Search for the cell housing the specified text and yield its [X, Y] center coordinate. 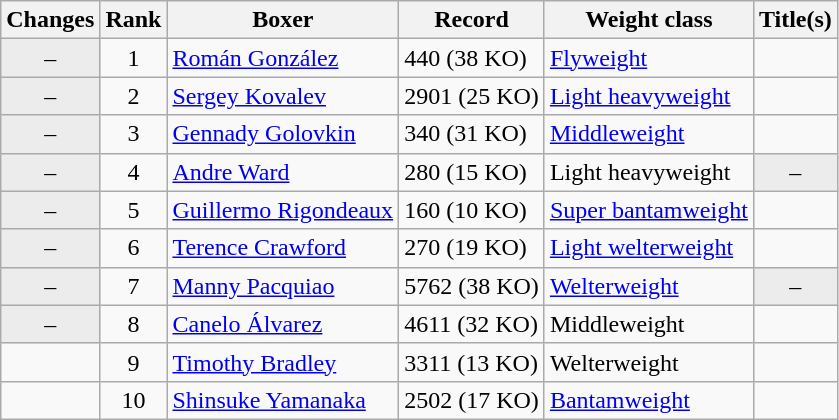
280 (15 KO) [472, 172]
Flyweight [648, 58]
8 [134, 324]
9 [134, 362]
Super bantamweight [648, 210]
Timothy Bradley [283, 362]
Rank [134, 20]
1 [134, 58]
3 [134, 134]
Román González [283, 58]
Record [472, 20]
5 [134, 210]
Changes [50, 20]
2 [134, 96]
440 (38 KO) [472, 58]
270 (19 KO) [472, 248]
2901 (25 KO) [472, 96]
6 [134, 248]
Title(s) [795, 20]
4 [134, 172]
3311 (13 KO) [472, 362]
Manny Pacquiao [283, 286]
2502 (17 KO) [472, 400]
4611 (32 KO) [472, 324]
Canelo Álvarez [283, 324]
Guillermo Rigondeaux [283, 210]
340 (31 KO) [472, 134]
Boxer [283, 20]
Andre Ward [283, 172]
160 (10 KO) [472, 210]
Sergey Kovalev [283, 96]
Light welterweight [648, 248]
Shinsuke Yamanaka [283, 400]
Weight class [648, 20]
Gennady Golovkin [283, 134]
Bantamweight [648, 400]
10 [134, 400]
Terence Crawford [283, 248]
7 [134, 286]
5762 (38 KO) [472, 286]
